Capture the cell that displays the provided text and extract its [x, y] central coordinate. 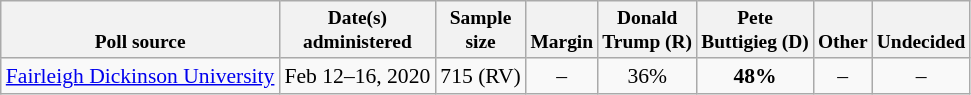
DonaldTrump (R) [648, 30]
Feb 12–16, 2020 [357, 76]
48% [756, 76]
Date(s)administered [357, 30]
Undecided [921, 30]
PeteButtigieg (D) [756, 30]
Margin [562, 30]
Other [842, 30]
36% [648, 76]
Samplesize [480, 30]
Poll source [140, 30]
715 (RV) [480, 76]
Fairleigh Dickinson University [140, 76]
